Return [x, y] of the center of cell containing provided text 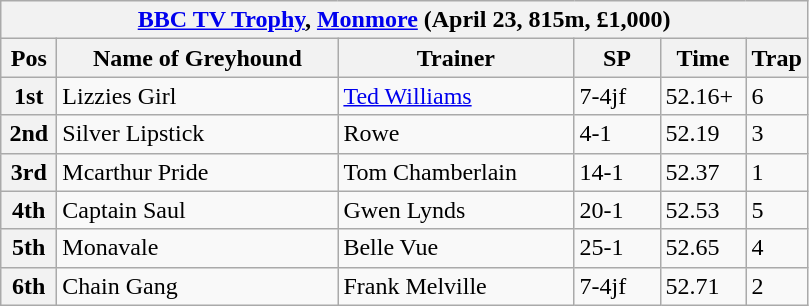
Tom Chamberlain [456, 172]
1st [29, 96]
BBC TV Trophy, Monmore (April 23, 815m, £1,000) [404, 20]
3rd [29, 172]
6 [776, 96]
Name of Greyhound [198, 58]
Trainer [456, 58]
52.53 [703, 210]
Rowe [456, 134]
Time [703, 58]
5 [776, 210]
2nd [29, 134]
52.65 [703, 248]
Frank Melville [456, 286]
Silver Lipstick [198, 134]
4-1 [617, 134]
Chain Gang [198, 286]
Mcarthur Pride [198, 172]
14-1 [617, 172]
Monavale [198, 248]
1 [776, 172]
52.16+ [703, 96]
Lizzies Girl [198, 96]
SP [617, 58]
Trap [776, 58]
5th [29, 248]
Ted Williams [456, 96]
25-1 [617, 248]
52.71 [703, 286]
Gwen Lynds [456, 210]
4 [776, 248]
52.37 [703, 172]
6th [29, 286]
4th [29, 210]
52.19 [703, 134]
Belle Vue [456, 248]
2 [776, 286]
20-1 [617, 210]
Pos [29, 58]
3 [776, 134]
Captain Saul [198, 210]
